Pinpoint the cell where the given text exists, returning its [X, Y] midpoint coordinate. 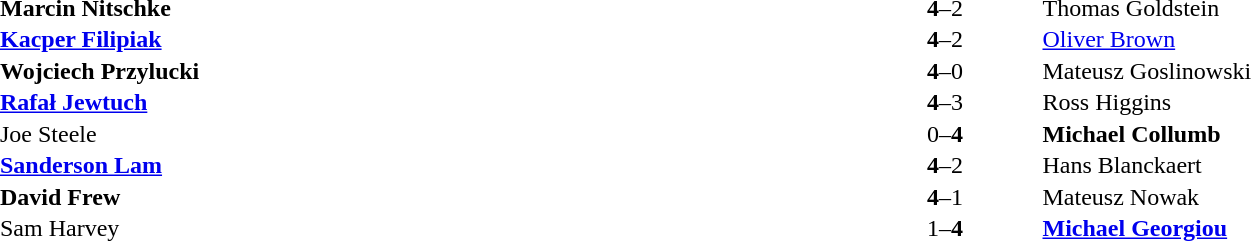
4–3 [944, 103]
0–4 [944, 134]
4–0 [944, 71]
4–1 [944, 197]
